Return [x, y] of the center of cell containing provided text 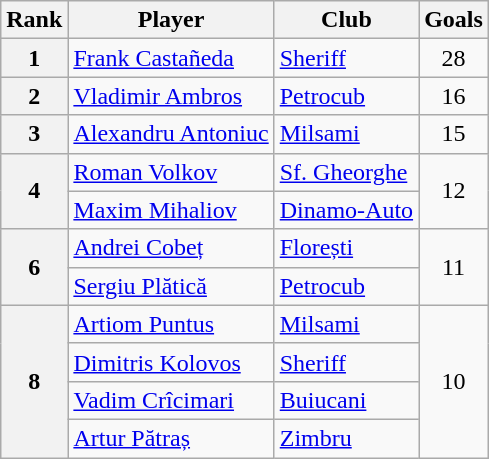
8 [34, 381]
Maxim Mihaliov [171, 210]
Roman Volkov [171, 172]
Club [346, 20]
Alexandru Antoniuc [171, 134]
Andrei Cobeț [171, 248]
Zimbru [346, 438]
6 [34, 267]
Florești [346, 248]
Frank Castañeda [171, 58]
Sf. Gheorghe [346, 172]
Buiucani [346, 400]
Vadim Crîcimari [171, 400]
12 [454, 191]
2 [34, 96]
16 [454, 96]
Artur Pătraș [171, 438]
Rank [34, 20]
Goals [454, 20]
Sergiu Plătică [171, 286]
28 [454, 58]
4 [34, 191]
Artiom Puntus [171, 324]
1 [34, 58]
Player [171, 20]
Vladimir Ambros [171, 96]
15 [454, 134]
Dimitris Kolovos [171, 362]
Dinamo-Auto [346, 210]
3 [34, 134]
10 [454, 381]
11 [454, 267]
